Find where the given text appears and provide that cell's center as (X, Y) coordinate. 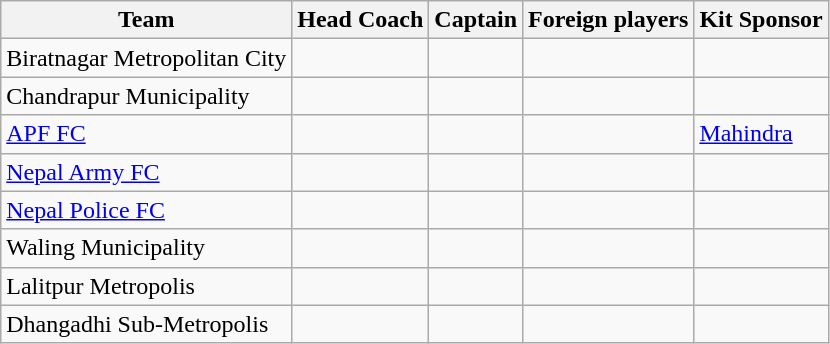
Biratnagar Metropolitan City (146, 58)
Chandrapur Municipality (146, 96)
Team (146, 20)
Captain (476, 20)
Kit Sponsor (761, 20)
APF FC (146, 134)
Mahindra (761, 134)
Dhangadhi Sub-Metropolis (146, 324)
Waling Municipality (146, 248)
Head Coach (360, 20)
Nepal Police FC (146, 210)
Lalitpur Metropolis (146, 286)
Foreign players (608, 20)
Nepal Army FC (146, 172)
